Pinpoint the cell where the given text exists, returning its [X, Y] midpoint coordinate. 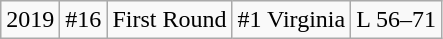
#16 [84, 20]
First Round [170, 20]
2019 [30, 20]
L 56–71 [396, 20]
#1 Virginia [292, 20]
